Pinpoint the cell where the given text exists, returning its [X, Y] midpoint coordinate. 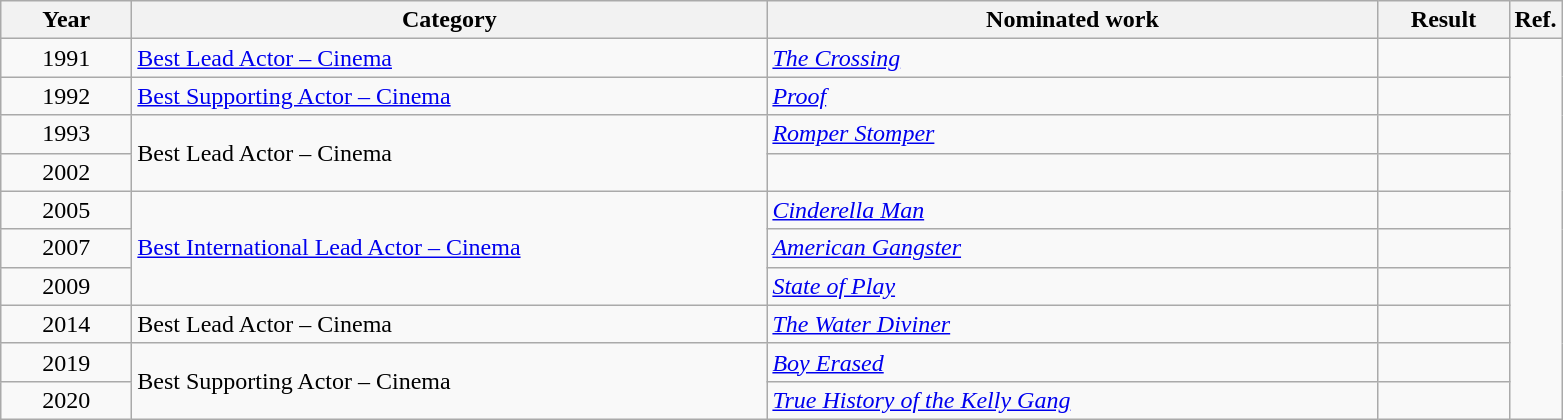
Nominated work [1072, 20]
The Crossing [1072, 58]
State of Play [1072, 286]
Result [1444, 20]
2005 [66, 210]
1993 [66, 134]
2007 [66, 248]
1992 [66, 96]
Year [66, 20]
Proof [1072, 96]
2020 [66, 400]
2002 [66, 172]
Romper Stomper [1072, 134]
2009 [66, 286]
Category [450, 20]
Boy Erased [1072, 362]
American Gangster [1072, 248]
Ref. [1536, 20]
2019 [66, 362]
Cinderella Man [1072, 210]
Best International Lead Actor – Cinema [450, 248]
2014 [66, 324]
1991 [66, 58]
The Water Diviner [1072, 324]
True History of the Kelly Gang [1072, 400]
